Detect which cell encompasses the target text, then output its [X, Y] center coordinate. 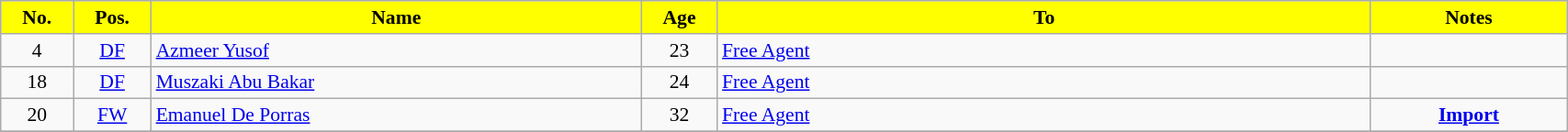
Pos. [112, 17]
Notes [1468, 17]
4 [37, 50]
Emanuel De Porras [397, 115]
23 [680, 50]
18 [37, 82]
Age [680, 17]
32 [680, 115]
No. [37, 17]
To [1043, 17]
20 [37, 115]
Import [1468, 115]
Name [397, 17]
Azmeer Yusof [397, 50]
24 [680, 82]
Muszaki Abu Bakar [397, 82]
FW [112, 115]
